Pinpoint the cell where the given text exists, returning its (x, y) midpoint coordinate. 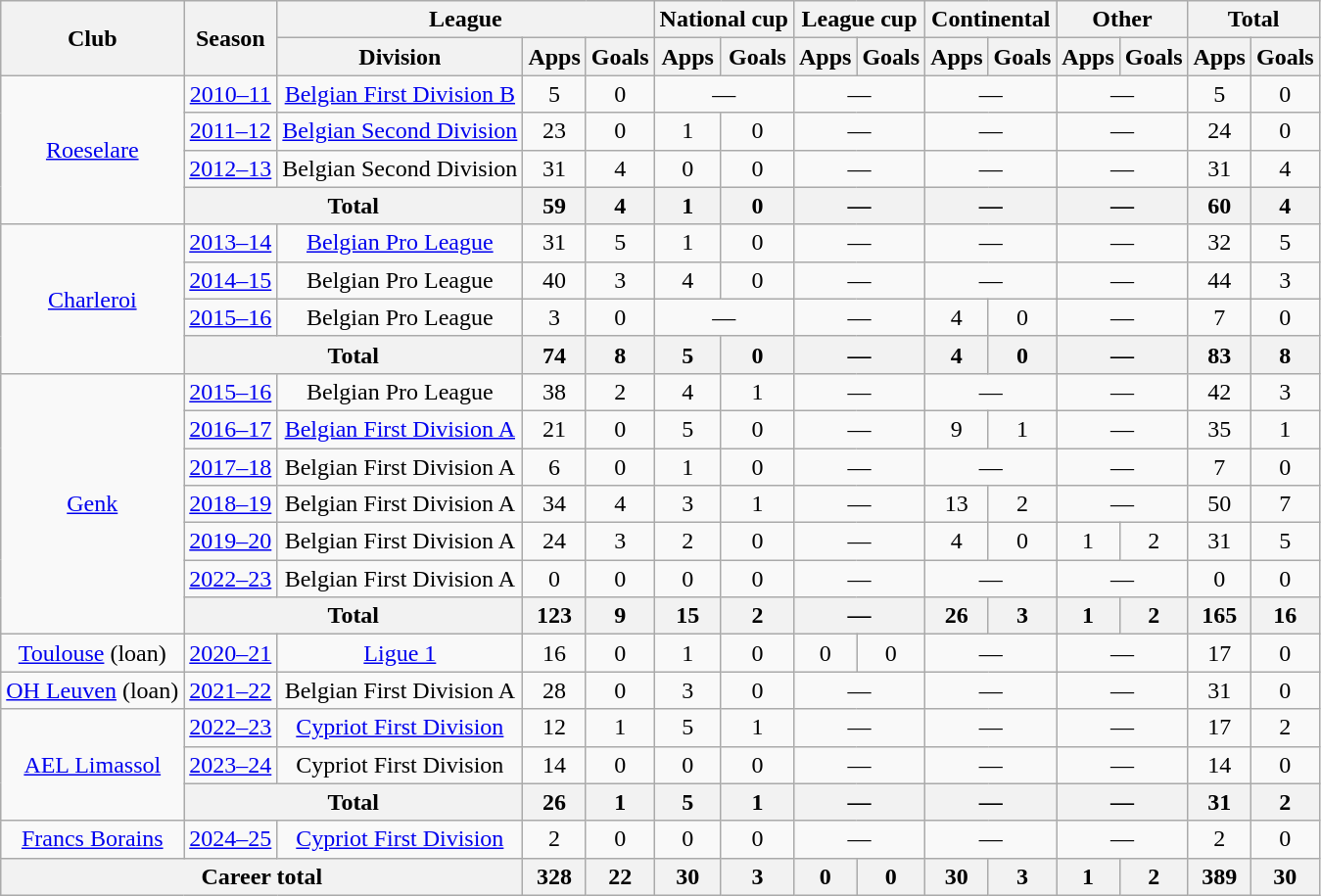
389 (1219, 876)
35 (1219, 429)
Toulouse (loan) (92, 653)
23 (554, 131)
165 (1219, 616)
59 (554, 206)
2024–25 (231, 839)
Club (92, 38)
15 (687, 616)
League cup (859, 20)
44 (1219, 280)
Francs Borains (92, 839)
League (466, 20)
AEL Limassol (92, 765)
2011–12 (231, 131)
OH Leuven (loan) (92, 690)
Season (231, 38)
2010–11 (231, 94)
2019–20 (231, 542)
2017–18 (231, 467)
40 (554, 280)
74 (554, 354)
42 (1219, 392)
60 (1219, 206)
22 (620, 876)
21 (554, 429)
50 (1219, 504)
Genk (92, 503)
Ligue 1 (400, 653)
Continental (991, 20)
6 (554, 467)
34 (554, 504)
Division (400, 57)
2014–15 (231, 280)
National cup (724, 20)
32 (1219, 243)
2021–22 (231, 690)
28 (554, 690)
2023–24 (231, 765)
13 (957, 504)
2012–13 (231, 168)
Roeselare (92, 150)
Career total (262, 876)
Belgian First Division B (400, 94)
2020–21 (231, 653)
12 (554, 728)
2018–19 (231, 504)
328 (554, 876)
83 (1219, 354)
2016–17 (231, 429)
123 (554, 616)
38 (554, 392)
Charleroi (92, 299)
Other (1122, 20)
2013–14 (231, 243)
